Search for the cell housing the specified text and yield its [X, Y] center coordinate. 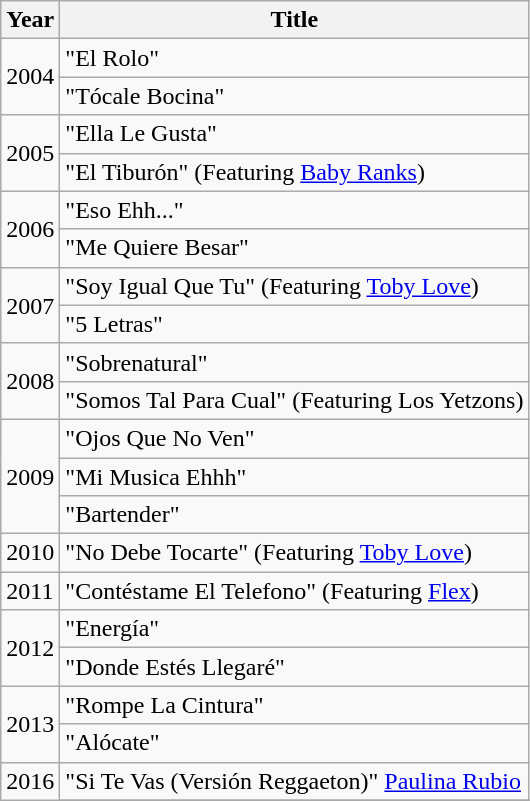
"Mi Musica Ehhh" [294, 477]
"Tócale Bocina" [294, 96]
"Rompe La Cintura" [294, 705]
2012 [30, 648]
2008 [30, 381]
"Ojos Que No Ven" [294, 438]
"Sobrenatural" [294, 362]
2009 [30, 476]
2013 [30, 724]
"Somos Tal Para Cual" (Featuring Los Yetzons) [294, 400]
Title [294, 20]
"Contéstame El Telefono" (Featuring Flex) [294, 591]
"El Tiburón" (Featuring Baby Ranks) [294, 172]
"El Rolo" [294, 58]
2010 [30, 553]
"Donde Estés Llegaré" [294, 667]
Year [30, 20]
2016 [30, 781]
"Alócate" [294, 743]
2006 [30, 229]
"Eso Ehh..." [294, 210]
"Soy Igual Que Tu" (Featuring Toby Love) [294, 286]
"Me Quiere Besar" [294, 248]
"Energía" [294, 629]
"Bartender" [294, 515]
"No Debe Tocarte" (Featuring Toby Love) [294, 553]
"5 Letras" [294, 324]
2011 [30, 591]
2004 [30, 77]
2005 [30, 153]
2007 [30, 305]
"Ella Le Gusta" [294, 134]
"Si Te Vas (Versión Reggaeton)" Paulina Rubio [294, 781]
